Identify which cell holds the provided text, then report its [x, y] central coordinate. 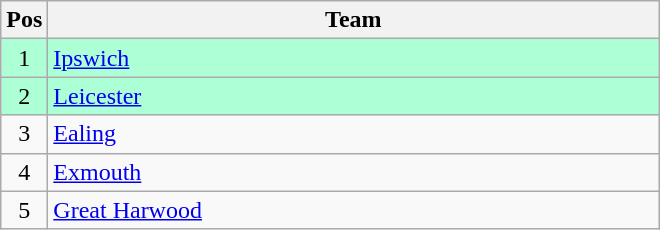
Leicester [354, 96]
Ealing [354, 134]
Team [354, 20]
4 [24, 172]
Exmouth [354, 172]
3 [24, 134]
2 [24, 96]
5 [24, 210]
1 [24, 58]
Ipswich [354, 58]
Great Harwood [354, 210]
Pos [24, 20]
